Return the (X, Y) coordinate for the center point of the cell that contains the specified text.  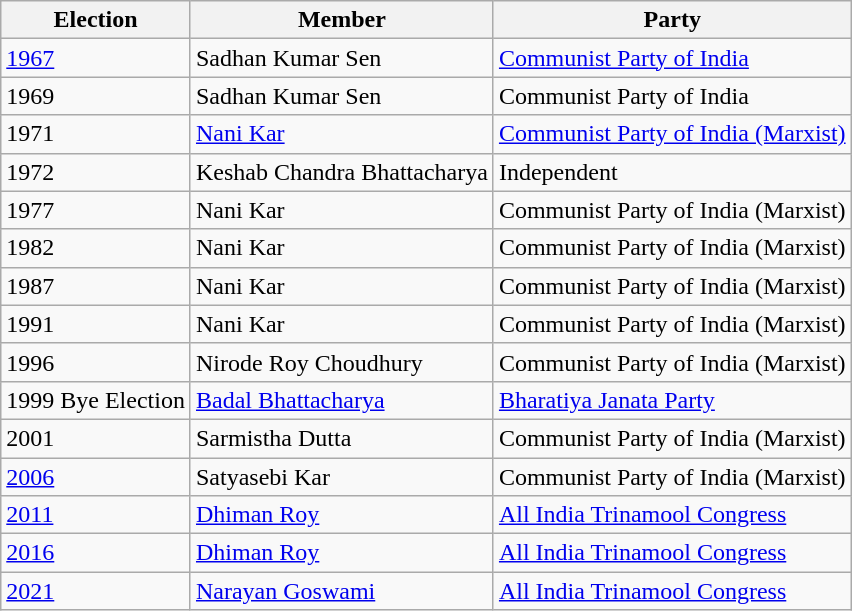
Party (672, 20)
Sarmistha Dutta (342, 438)
1996 (96, 362)
2011 (96, 515)
2006 (96, 477)
Independent (672, 172)
1982 (96, 248)
Nirode Roy Choudhury (342, 362)
1971 (96, 134)
Badal Bhattacharya (342, 400)
Satyasebi Kar (342, 477)
Member (342, 20)
1969 (96, 96)
2016 (96, 553)
1972 (96, 172)
1999 Bye Election (96, 400)
1967 (96, 58)
2021 (96, 591)
Narayan Goswami (342, 591)
1987 (96, 286)
1977 (96, 210)
2001 (96, 438)
Bharatiya Janata Party (672, 400)
1991 (96, 324)
Election (96, 20)
Keshab Chandra Bhattacharya (342, 172)
